For the text-containing cell, return its midpoint in (x, y) coordinate format. 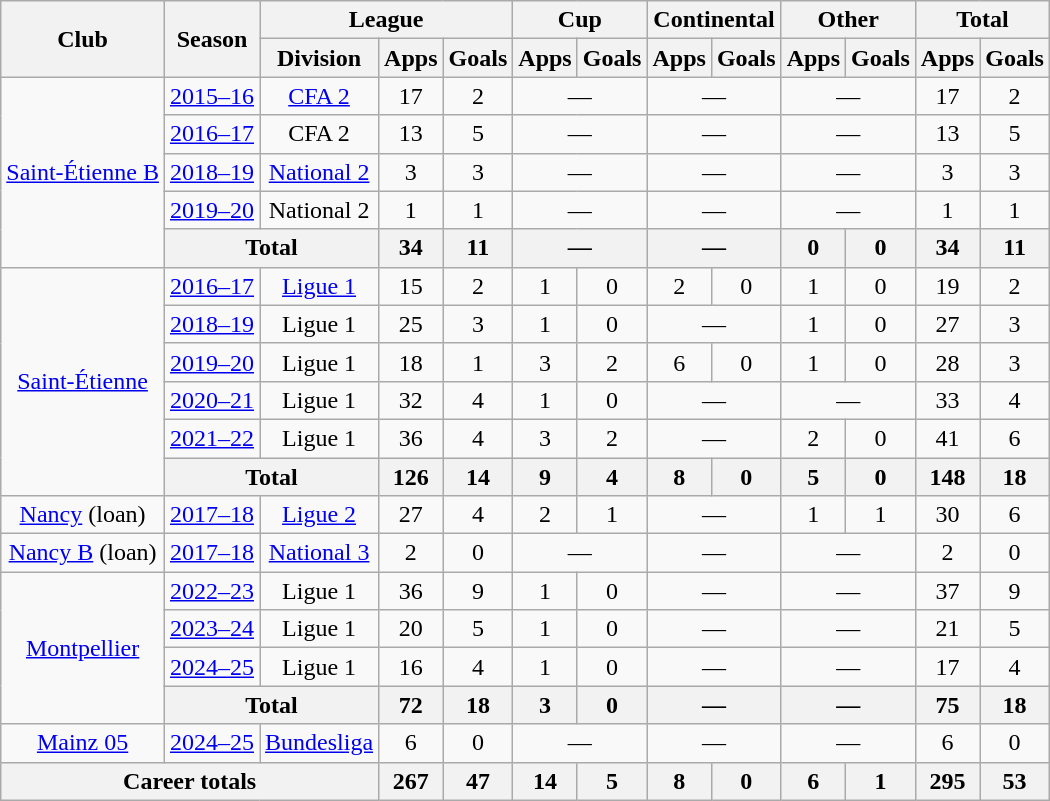
League (386, 20)
Cup (580, 20)
267 (411, 781)
Bundesliga (320, 743)
Career totals (190, 781)
126 (411, 477)
47 (478, 781)
Season (212, 39)
15 (411, 286)
20 (411, 629)
Mainz 05 (83, 743)
2023–24 (212, 629)
30 (947, 515)
Montpellier (83, 648)
41 (947, 438)
National 3 (320, 553)
Ligue 2 (320, 515)
2021–22 (212, 438)
Continental (714, 20)
Club (83, 39)
Nancy B (loan) (83, 553)
2015–16 (212, 96)
53 (1015, 781)
19 (947, 286)
32 (411, 400)
295 (947, 781)
148 (947, 477)
2022–23 (212, 591)
33 (947, 400)
Division (320, 58)
28 (947, 362)
2020–21 (212, 400)
75 (947, 705)
Nancy (loan) (83, 515)
25 (411, 324)
21 (947, 629)
Other (848, 20)
16 (411, 667)
72 (411, 705)
Saint-Étienne (83, 381)
37 (947, 591)
Saint-Étienne B (83, 172)
